Identify which cell holds the provided text, then report its (X, Y) central coordinate. 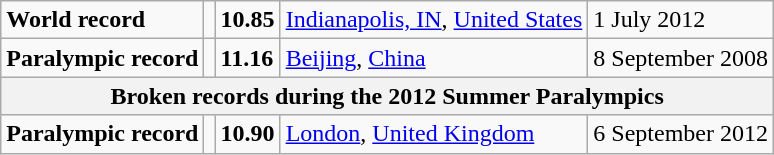
10.90 (248, 134)
Indianapolis, IN, United States (434, 20)
London, United Kingdom (434, 134)
10.85 (248, 20)
11.16 (248, 58)
Beijing, China (434, 58)
1 July 2012 (681, 20)
8 September 2008 (681, 58)
Broken records during the 2012 Summer Paralympics (388, 96)
World record (102, 20)
6 September 2012 (681, 134)
